Identify which cell holds the provided text, then report its [X, Y] central coordinate. 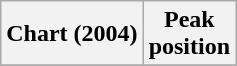
Chart (2004) [72, 34]
Peakposition [189, 34]
